Search for the cell housing the specified text and yield its [x, y] center coordinate. 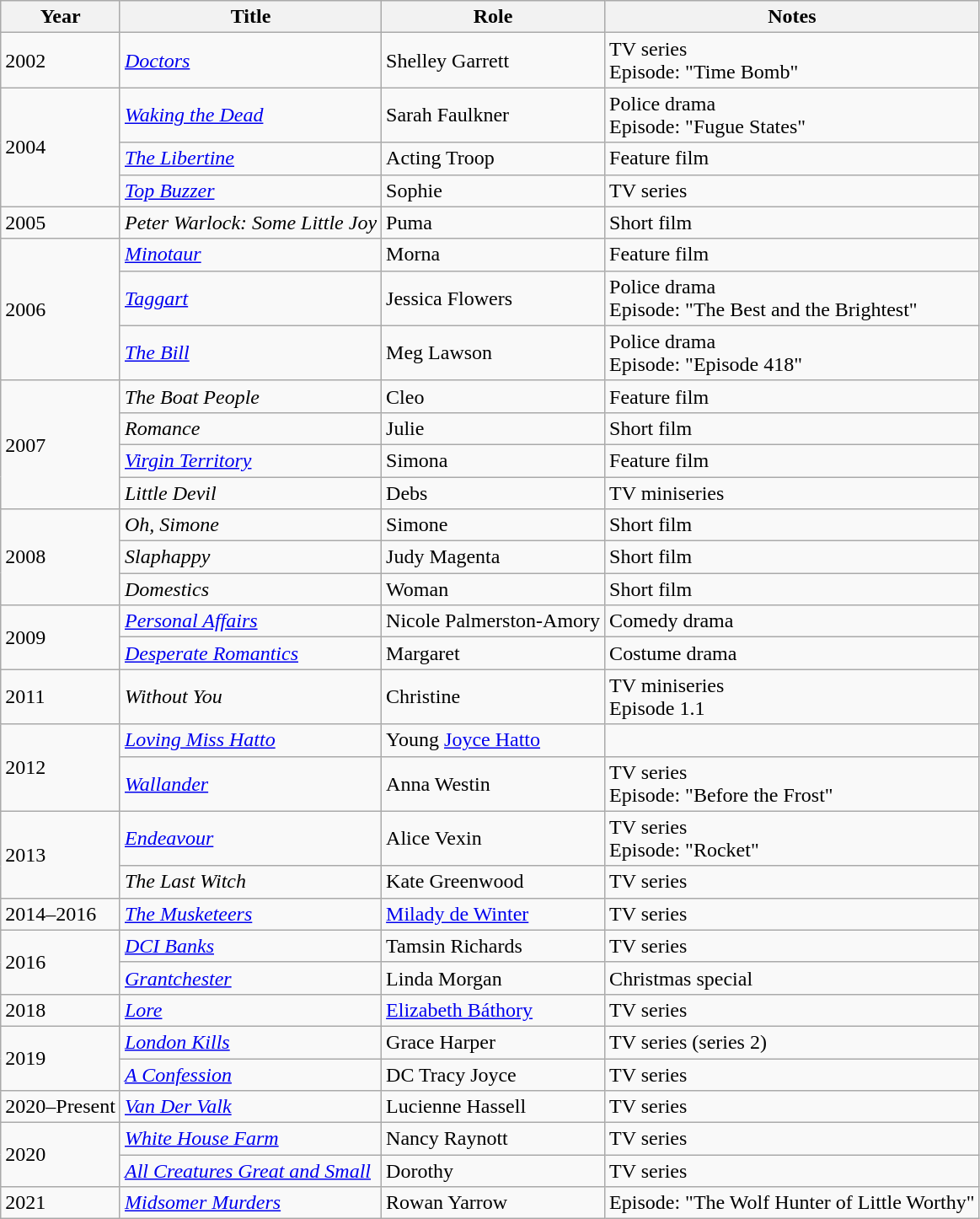
TV seriesEpisode: "Rocket" [792, 838]
Sophie [494, 191]
2008 [61, 557]
Christine [494, 696]
The Musketeers [250, 914]
Dorothy [494, 1171]
2004 [61, 147]
TV series (series 2) [792, 1042]
The Boat People [250, 396]
Doctors [250, 61]
Waking the Dead [250, 115]
Oh, Simone [250, 525]
2020–Present [61, 1107]
Linda Morgan [494, 978]
London Kills [250, 1042]
2012 [61, 767]
Top Buzzer [250, 191]
TV seriesEpisode: "Before the Frost" [792, 784]
Year [61, 17]
Simone [494, 525]
Judy Magenta [494, 557]
Episode: "The Wolf Hunter of Little Worthy" [792, 1203]
TV miniseriesEpisode 1.1 [792, 696]
Role [494, 17]
TV seriesEpisode: "Time Bomb" [792, 61]
Endeavour [250, 838]
TV miniseries [792, 493]
Domestics [250, 589]
Little Devil [250, 493]
Police dramaEpisode: "Fugue States" [792, 115]
Taggart [250, 298]
DC Tracy Joyce [494, 1075]
Midsomer Murders [250, 1203]
Costume drama [792, 653]
Grace Harper [494, 1042]
Tamsin Richards [494, 946]
Police dramaEpisode: "Episode 418" [792, 352]
2016 [61, 962]
Sarah Faulkner [494, 115]
Anna Westin [494, 784]
2021 [61, 1203]
Young Joyce Hatto [494, 740]
DCI Banks [250, 946]
Morna [494, 255]
Notes [792, 17]
Nancy Raynott [494, 1139]
2014–2016 [61, 914]
Grantchester [250, 978]
Comedy drama [792, 621]
The Last Witch [250, 882]
All Creatures Great and Small [250, 1171]
Police dramaEpisode: "The Best and the Brightest" [792, 298]
The Bill [250, 352]
Wallander [250, 784]
2007 [61, 444]
A Confession [250, 1075]
Puma [494, 223]
2020 [61, 1155]
Elizabeth Báthory [494, 1010]
Alice Vexin [494, 838]
Minotaur [250, 255]
Slaphappy [250, 557]
Lucienne Hassell [494, 1107]
Lore [250, 1010]
Meg Lawson [494, 352]
Kate Greenwood [494, 882]
Van Der Valk [250, 1107]
Romance [250, 428]
Desperate Romantics [250, 653]
Peter Warlock: Some Little Joy [250, 223]
2011 [61, 696]
Loving Miss Hatto [250, 740]
Virgin Territory [250, 460]
Without You [250, 696]
White House Farm [250, 1139]
Julie [494, 428]
Acting Troop [494, 158]
Woman [494, 589]
Simona [494, 460]
Christmas special [792, 978]
2013 [61, 855]
The Libertine [250, 158]
2002 [61, 61]
Shelley Garrett [494, 61]
Title [250, 17]
2005 [61, 223]
Rowan Yarrow [494, 1203]
Cleo [494, 396]
Personal Affairs [250, 621]
2019 [61, 1058]
Jessica Flowers [494, 298]
Debs [494, 493]
Nicole Palmerston-Amory [494, 621]
2009 [61, 637]
Margaret [494, 653]
2006 [61, 309]
2018 [61, 1010]
Milady de Winter [494, 914]
